Detect which cell encompasses the target text, then output its (X, Y) center coordinate. 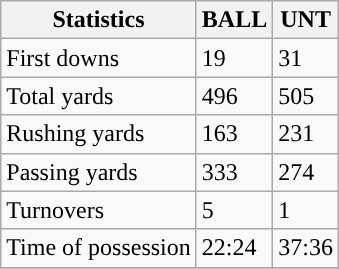
505 (306, 96)
1 (306, 210)
First downs (99, 58)
333 (234, 172)
231 (306, 134)
19 (234, 58)
BALL (234, 20)
5 (234, 210)
Passing yards (99, 172)
Rushing yards (99, 134)
496 (234, 96)
163 (234, 134)
22:24 (234, 248)
UNT (306, 20)
274 (306, 172)
Total yards (99, 96)
37:36 (306, 248)
Time of possession (99, 248)
Statistics (99, 20)
31 (306, 58)
Turnovers (99, 210)
